Return the (x, y) coordinate for the center point of the cell that contains the specified text.  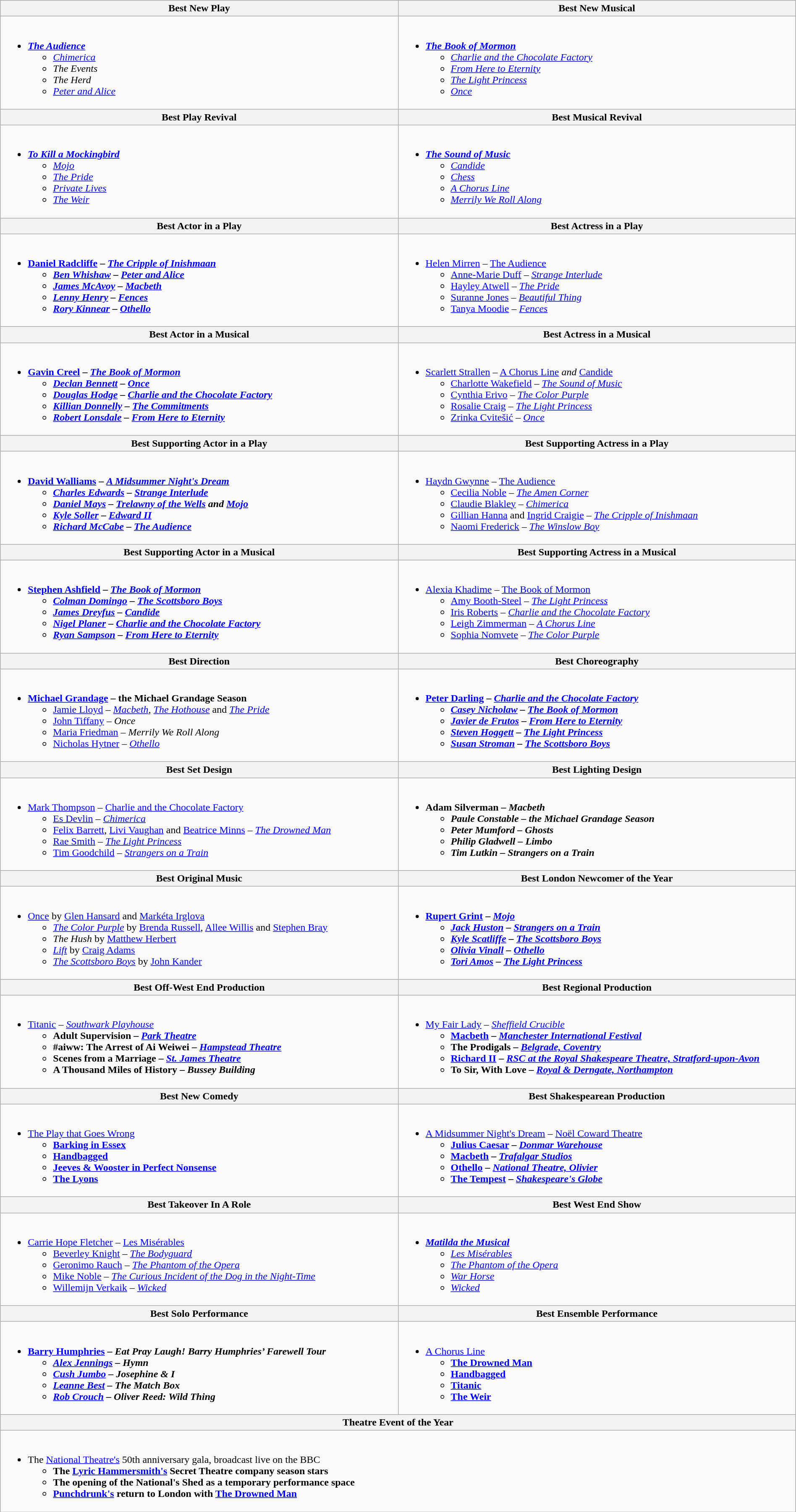
Best West End Show (597, 1205)
Rupert Grint – MojoJack Huston – Strangers on a TrainKyle Scatliffe – The Scottsboro BoysOlivia Vinall – OthelloTori Amos – The Light Princess (597, 933)
Best Original Music (199, 879)
To Kill a MockingbirdMojoThe PridePrivate LivesThe Weir (199, 171)
Daniel Radcliffe – The Cripple of InishmaanBen Whishaw – Peter and AliceJames McAvoy – MacbethLenny Henry – FencesRory Kinnear – Othello (199, 280)
Best New Comedy (199, 1096)
Best Supporting Actor in a Musical (199, 552)
Best Supporting Actor in a Play (199, 443)
Best Actor in a Play (199, 226)
Best Musical Revival (597, 117)
Best Actress in a Play (597, 226)
Best Supporting Actress in a Musical (597, 552)
Adam Silverman – MacbethPaule Constable – the Michael Grandage SeasonPeter Mumford – GhostsPhilip Gladwell – LimboTim Lutkin – Strangers on a Train (597, 824)
Best New Play (199, 8)
Best Set Design (199, 770)
Best Takeover In A Role (199, 1205)
The Sound of MusicCandideChessA Chorus LineMerrily We Roll Along (597, 171)
Matilda the MusicalLes MisérablesThe Phantom of the OperaWar HorseWicked (597, 1259)
Best New Musical (597, 8)
Best Shakespearean Production (597, 1096)
Best Regional Production (597, 987)
The Play that Goes WrongBarking in EssexHandbaggedJeeves & Wooster in Perfect NonsenseThe Lyons (199, 1150)
Best Choreography (597, 661)
Helen Mirren – The AudienceAnne-Marie Duff – Strange InterludeHayley Atwell – The PrideSuranne Jones – Beautiful ThingTanya Moodie – Fences (597, 280)
Best Ensemble Performance (597, 1313)
Best Supporting Actress in a Play (597, 443)
Best Play Revival (199, 117)
A Chorus LineThe Drowned ManHandbaggedTitanicThe Weir (597, 1368)
The AudienceChimericaThe EventsThe HerdPeter and Alice (199, 63)
Best Lighting Design (597, 770)
Best Off-West End Production (199, 987)
Best Solo Performance (199, 1313)
Best Actress in a Musical (597, 335)
Best Actor in a Musical (199, 335)
Best London Newcomer of the Year (597, 879)
The Book of MormonCharlie and the Chocolate FactoryFrom Here to EternityThe Light PrincessOnce (597, 63)
Theatre Event of the Year (398, 1422)
Best Direction (199, 661)
